Scan for the cell matching the given text and deliver its [x, y] coordinate at center. 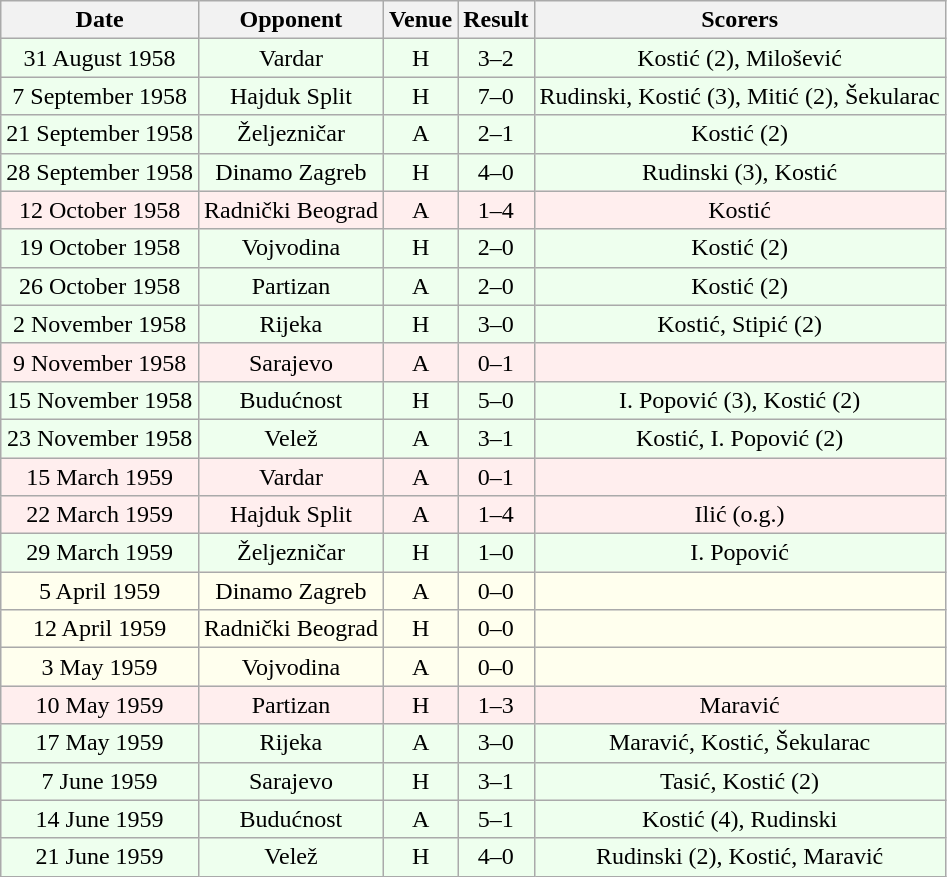
15 March 1959 [100, 477]
Rudinski (3), Kostić [740, 172]
9 November 1958 [100, 362]
Scorers [740, 20]
21 September 1958 [100, 134]
21 June 1959 [100, 857]
Maravić, Kostić, Šekularac [740, 743]
Maravić [740, 705]
Kostić [740, 210]
14 June 1959 [100, 819]
Ilić (o.g.) [740, 515]
10 May 1959 [100, 705]
7–0 [496, 96]
5 April 1959 [100, 591]
12 October 1958 [100, 210]
3 May 1959 [100, 667]
5–0 [496, 400]
Date [100, 20]
1–3 [496, 705]
31 August 1958 [100, 58]
Rudinski, Kostić (3), Mitić (2), Šekularac [740, 96]
Kostić (4), Rudinski [740, 819]
29 March 1959 [100, 553]
28 September 1958 [100, 172]
5–1 [496, 819]
15 November 1958 [100, 400]
1–0 [496, 553]
7 September 1958 [100, 96]
7 June 1959 [100, 781]
Kostić (2), Milošević [740, 58]
I. Popović (3), Kostić (2) [740, 400]
Result [496, 20]
26 October 1958 [100, 286]
22 March 1959 [100, 515]
Kostić, I. Popović (2) [740, 438]
I. Popović [740, 553]
3–2 [496, 58]
2 November 1958 [100, 324]
Tasić, Kostić (2) [740, 781]
2–1 [496, 134]
Rudinski (2), Kostić, Maravić [740, 857]
Kostić, Stipić (2) [740, 324]
17 May 1959 [100, 743]
19 October 1958 [100, 248]
Opponent [290, 20]
Venue [420, 20]
12 April 1959 [100, 629]
23 November 1958 [100, 438]
